Output the [X, Y] coordinate of the center of the cell containing the given text.  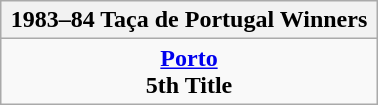
1983–84 Taça de Portugal Winners [189, 20]
Porto5th Title [189, 72]
